Provide the [X, Y] coordinate of the cell's center where the given text is located.  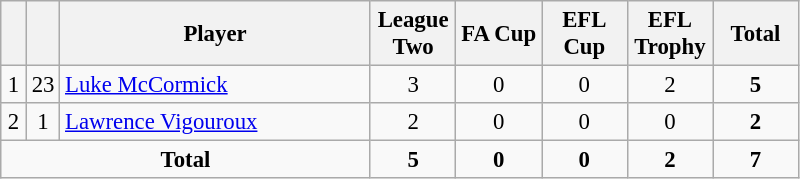
3 [413, 85]
EFL Trophy [670, 34]
7 [756, 160]
Luke McCormick [216, 85]
FA Cup [499, 34]
23 [42, 85]
Lawrence Vigouroux [216, 122]
EFL Cup [585, 34]
League Two [413, 34]
Player [216, 34]
